Identify which cell holds the provided text, then report its (x, y) central coordinate. 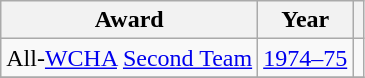
Year (306, 20)
Award (130, 20)
1974–75 (306, 58)
All-WCHA Second Team (130, 58)
